Return the [x, y] coordinate for the center point of the cell that contains the specified text.  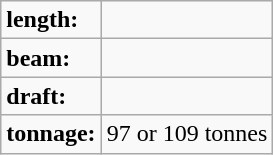
draft: [51, 96]
beam: [51, 58]
length: [51, 20]
tonnage: [51, 134]
97 or 109 tonnes [187, 134]
